Capture the cell that displays the provided text and extract its [X, Y] central coordinate. 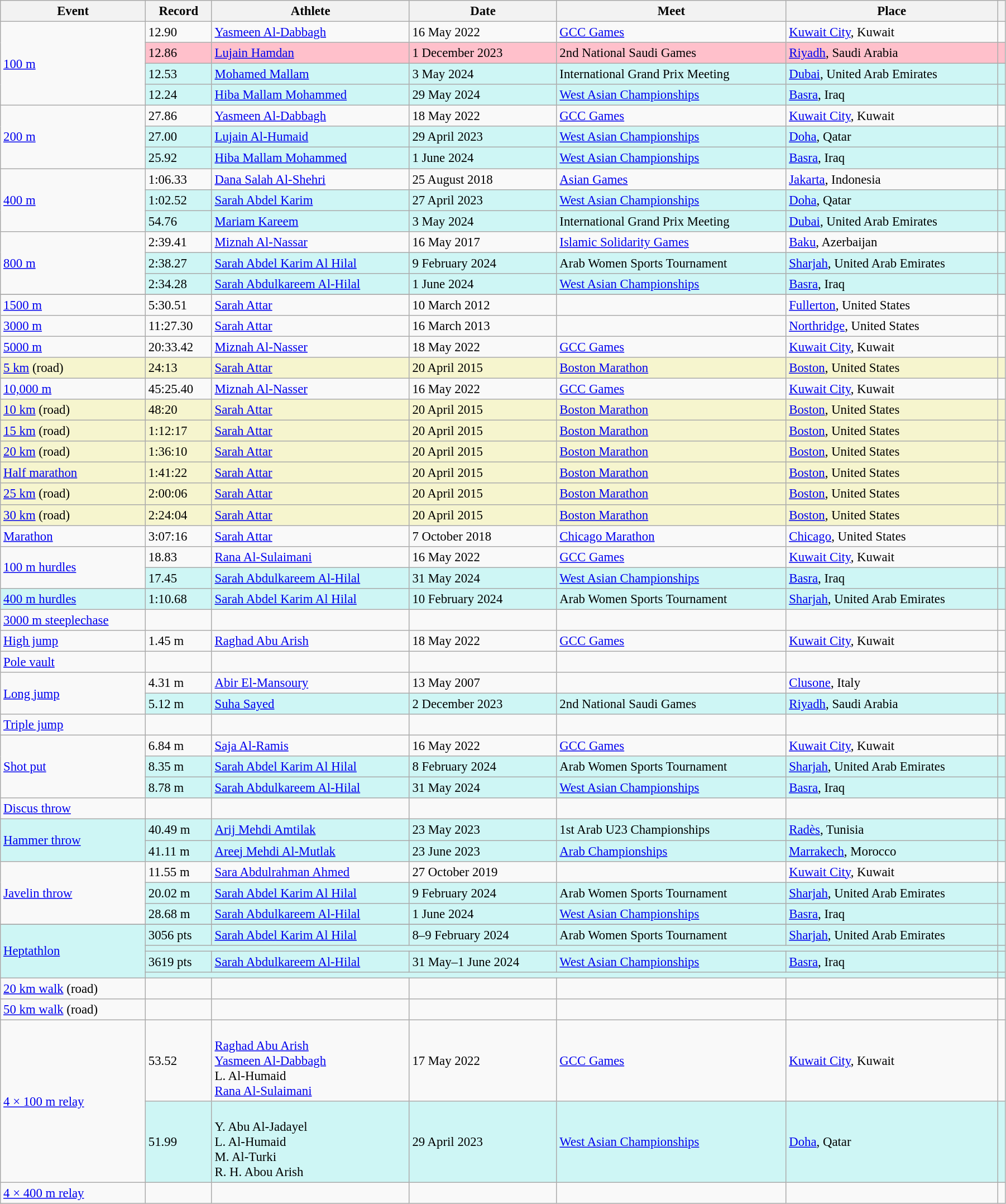
5 km (road) [73, 368]
12.86 [179, 53]
20:33.42 [179, 347]
Abir El-Mansoury [310, 683]
Northridge, United States [892, 326]
1:36:10 [179, 452]
8–9 February 2024 [483, 935]
Areej Mehdi Al-Mutlak [310, 851]
Chicago Marathon [671, 536]
41.11 m [179, 851]
800 m [73, 262]
10 March 2012 [483, 305]
Marrakech, Morocco [892, 851]
Fullerton, United States [892, 305]
Mohamed Mallam [310, 74]
1.45 m [179, 641]
2:34.28 [179, 284]
Clusone, Italy [892, 683]
Miznah Al-Nassar [310, 242]
1st Arab U23 Championships [671, 830]
3:07:16 [179, 536]
48:20 [179, 410]
3000 m steeplechase [73, 620]
25 km (road) [73, 494]
Javelin throw [73, 892]
Jakarta, Indonesia [892, 179]
Islamic Solidarity Games [671, 242]
Shot put [73, 767]
10 February 2024 [483, 599]
1500 m [73, 305]
1:41:22 [179, 473]
18.83 [179, 557]
400 m [73, 200]
100 m [73, 64]
20 km (road) [73, 452]
40.49 m [179, 830]
4.31 m [179, 683]
23 June 2023 [483, 851]
12.24 [179, 95]
5.12 m [179, 704]
High jump [73, 641]
11:27.30 [179, 326]
16 March 2013 [483, 326]
Triple jump [73, 725]
27 April 2023 [483, 200]
7 October 2018 [483, 536]
5:30.51 [179, 305]
3619 pts [179, 962]
5000 m [73, 347]
51.99 [179, 1142]
1:02.52 [179, 200]
Asian Games [671, 179]
Half marathon [73, 473]
3056 pts [179, 935]
29 May 2024 [483, 95]
30 km (road) [73, 515]
1:06.33 [179, 179]
Dana Salah Al-Shehri [310, 179]
Raghad Abu Arish [310, 641]
Pole vault [73, 662]
12.53 [179, 74]
3000 m [73, 326]
1:12:17 [179, 431]
100 m hurdles [73, 567]
10 km (road) [73, 410]
16 May 2017 [483, 242]
Chicago, United States [892, 536]
Rana Al-Sulaimani [310, 557]
23 May 2023 [483, 830]
Mariam Kareem [310, 221]
50 km walk (road) [73, 1010]
2 December 2023 [483, 704]
25.92 [179, 158]
Suha Sayed [310, 704]
28.68 m [179, 914]
1:10.68 [179, 599]
27.00 [179, 137]
Sarah Abdel Karim [310, 200]
2:38.27 [179, 263]
2:00:06 [179, 494]
Place [892, 11]
2:39.41 [179, 242]
1 December 2023 [483, 53]
Long jump [73, 694]
27 October 2019 [483, 872]
17 May 2022 [483, 1061]
Y. Abu Al-JadayelL. Al-HumaidM. Al-TurkiR. H. Abou Arish [310, 1142]
Radès, Tunisia [892, 830]
2:24:04 [179, 515]
Lujain Al-Humaid [310, 137]
25 August 2018 [483, 179]
Record [179, 11]
15 km (road) [73, 431]
8.35 m [179, 767]
Heptathlon [73, 951]
4 × 400 m relay [73, 1193]
Event [73, 11]
13 May 2007 [483, 683]
Discus throw [73, 809]
Raghad Abu ArishYasmeen Al-DabbaghL. Al-HumaidRana Al-Sulaimani [310, 1061]
6.84 m [179, 746]
27.86 [179, 116]
20 km walk (road) [73, 988]
Date [483, 11]
Marathon [73, 536]
17.45 [179, 578]
45:25.40 [179, 389]
Baku, Azerbaijan [892, 242]
11.55 m [179, 872]
53.52 [179, 1061]
200 m [73, 137]
12.90 [179, 32]
24:13 [179, 368]
400 m hurdles [73, 599]
Arij Mehdi Amtilak [310, 830]
Lujain Hamdan [310, 53]
20.02 m [179, 893]
Athlete [310, 11]
31 May–1 June 2024 [483, 962]
8.78 m [179, 788]
Saja Al-Ramis [310, 746]
8 February 2024 [483, 767]
4 × 100 m relay [73, 1101]
10,000 m [73, 389]
Hammer throw [73, 840]
54.76 [179, 221]
Arab Championships [671, 851]
Sara Abdulrahman Ahmed [310, 872]
Meet [671, 11]
